Provide the [X, Y] coordinate of the cell's center where the given text is located.  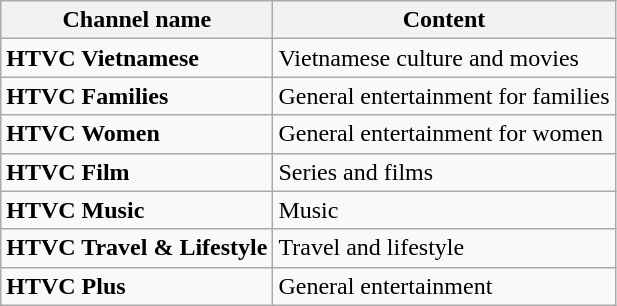
General entertainment for women [444, 134]
HTVC Film [137, 172]
Travel and lifestyle [444, 248]
General entertainment [444, 286]
HTVC Plus [137, 286]
HTVC Music [137, 210]
General entertainment for families [444, 96]
Channel name [137, 20]
Vietnamese culture and movies [444, 58]
Content [444, 20]
Music [444, 210]
HTVC Vietnamese [137, 58]
Series and films [444, 172]
HTVC Women [137, 134]
HTVC Families [137, 96]
HTVC Travel & Lifestyle [137, 248]
